Search for the cell housing the specified text and yield its (x, y) center coordinate. 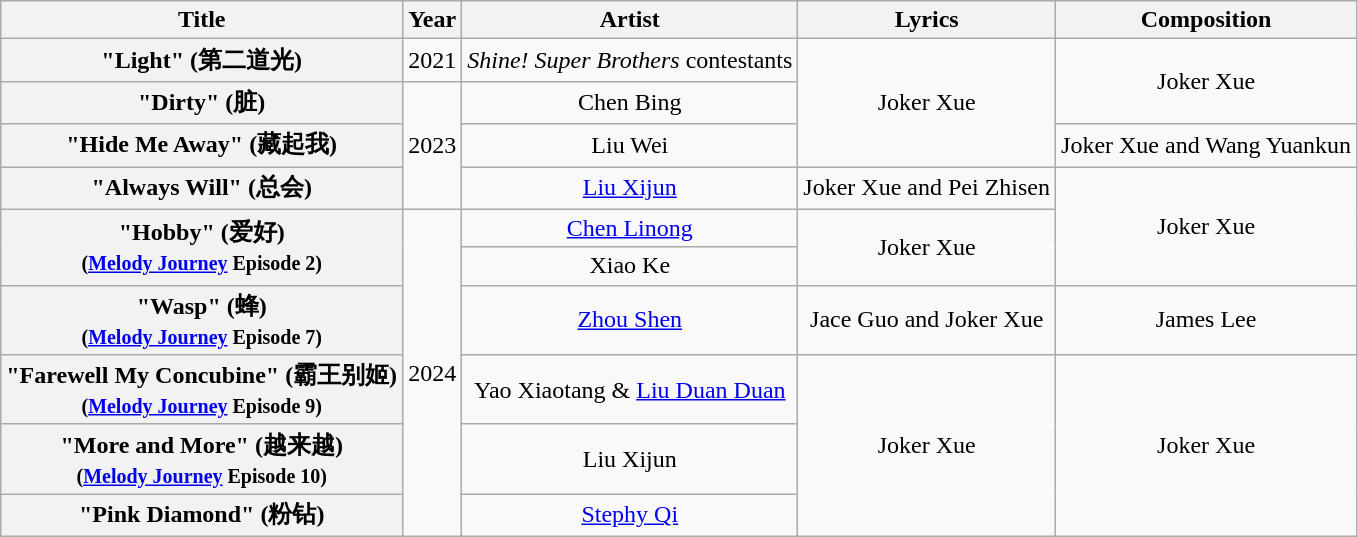
Zhou Shen (630, 320)
2023 (432, 145)
"Hide Me Away" (藏起我) (202, 146)
"Farewell My Concubine" (霸王别姬)(Melody Journey Episode 9) (202, 390)
Yao Xiaotang & Liu Duan Duan (630, 390)
Liu Wei (630, 146)
Artist (630, 20)
"Light" (第二道光) (202, 60)
Year (432, 20)
Joker Xue and Pei Zhisen (927, 188)
James Lee (1206, 320)
Shine! Super Brothers contestants (630, 60)
Stephy Qi (630, 516)
Xiao Ke (630, 266)
"Hobby" (爱好)(Melody Journey Episode 2) (202, 247)
Jace Guo and Joker Xue (927, 320)
"Wasp" (蜂)(Melody Journey Episode 7) (202, 320)
"Dirty" (脏) (202, 102)
Composition (1206, 20)
Joker Xue and Wang Yuankun (1206, 146)
2024 (432, 372)
Title (202, 20)
"More and More" (越来越)(Melody Journey Episode 10) (202, 459)
Chen Bing (630, 102)
2021 (432, 60)
"Always Will" (总会) (202, 188)
"Pink Diamond" (粉钻) (202, 516)
Lyrics (927, 20)
Chen Linong (630, 228)
